For the text-containing cell, return its midpoint in [x, y] coordinate format. 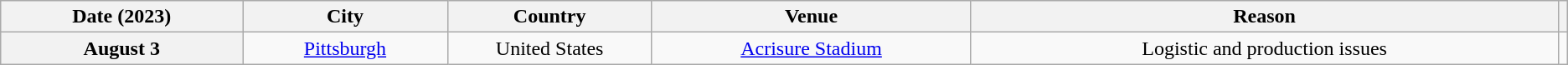
Logistic and production issues [1265, 48]
August 3 [122, 48]
Pittsburgh [345, 48]
United States [549, 48]
Venue [811, 17]
Reason [1265, 17]
City [345, 17]
Acrisure Stadium [811, 48]
Country [549, 17]
Date (2023) [122, 17]
